Scan for the cell matching the given text and deliver its (X, Y) coordinate at center. 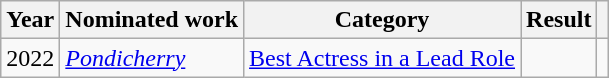
Nominated work (152, 20)
Year (30, 20)
Pondicherry (152, 58)
Category (382, 20)
2022 (30, 58)
Best Actress in a Lead Role (382, 58)
Result (559, 20)
